Search for the cell housing the specified text and yield its [x, y] center coordinate. 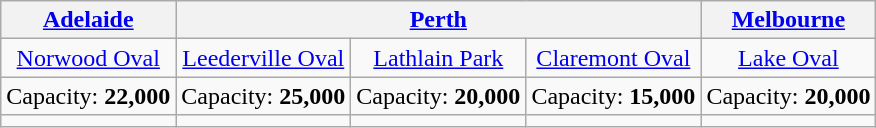
Leederville Oval [264, 58]
Capacity: 15,000 [614, 96]
Adelaide [88, 20]
Capacity: 22,000 [88, 96]
Lake Oval [788, 58]
Lathlain Park [438, 58]
Perth [438, 20]
Capacity: 25,000 [264, 96]
Claremont Oval [614, 58]
Norwood Oval [88, 58]
Melbourne [788, 20]
